From the cell containing the given text, extract its center point as (x, y) coordinate. 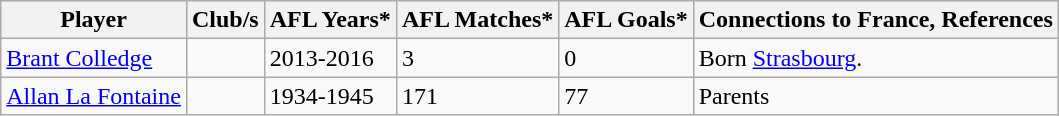
AFL Years* (330, 20)
171 (477, 96)
2013-2016 (330, 58)
AFL Matches* (477, 20)
0 (626, 58)
Allan La Fontaine (94, 96)
Player (94, 20)
77 (626, 96)
3 (477, 58)
AFL Goals* (626, 20)
Born Strasbourg. (876, 58)
Connections to France, References (876, 20)
Club/s (225, 20)
1934-1945 (330, 96)
Parents (876, 96)
Brant Colledge (94, 58)
